Find where the given text appears and provide that cell's center as (X, Y) coordinate. 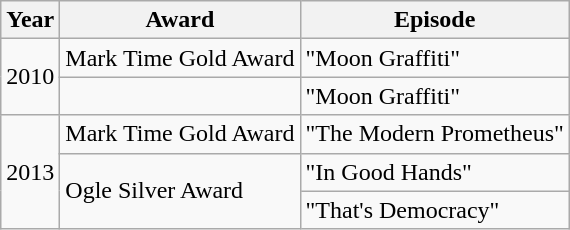
Award (180, 20)
Ogle Silver Award (180, 191)
2010 (30, 77)
"That's Democracy" (434, 210)
Episode (434, 20)
Year (30, 20)
2013 (30, 172)
"The Modern Prometheus" (434, 134)
"In Good Hands" (434, 172)
